Extract the (X, Y) coordinate from the center of the cell holding the provided text.  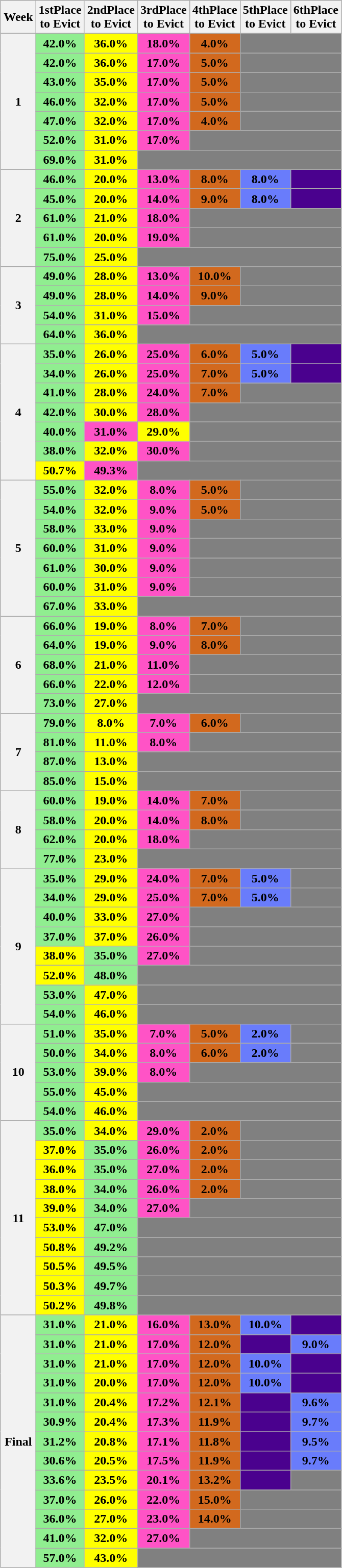
62.0% (60, 839)
1stPlaceto Evict (60, 17)
20.1% (163, 1480)
5 (18, 548)
11 (18, 1218)
20.5% (111, 1460)
1 (18, 102)
31.2% (60, 1441)
2 (18, 218)
50.3% (60, 1286)
30.9% (60, 1422)
49.8% (111, 1305)
50.5% (60, 1267)
17.1% (163, 1441)
48.0% (111, 975)
7 (18, 752)
50.8% (60, 1247)
10 (18, 1072)
17.3% (163, 1422)
73.0% (60, 703)
11.8% (214, 1441)
85.0% (60, 781)
49.7% (111, 1286)
3rdPlaceto Evict (163, 17)
20.8% (111, 1441)
30.6% (60, 1460)
33.6% (60, 1480)
75.0% (60, 257)
16.0% (163, 1325)
50.0% (60, 1053)
4thPlaceto Evict (214, 17)
49.5% (111, 1267)
57.0% (60, 1558)
23.5% (111, 1480)
69.0% (60, 160)
49.3% (111, 470)
49.2% (111, 1247)
Week (18, 17)
68.0% (60, 665)
79.0% (60, 723)
9.5% (315, 1441)
4 (18, 412)
50.7% (60, 470)
67.0% (60, 606)
Final (18, 1441)
9.6% (315, 1402)
50.2% (60, 1305)
2ndPlaceto Evict (111, 17)
9 (18, 946)
5thPlaceto Evict (265, 17)
6 (18, 665)
51.0% (60, 1033)
17.2% (163, 1402)
3 (18, 306)
81.0% (60, 742)
12.1% (214, 1402)
8 (18, 829)
13.2% (214, 1480)
17.5% (163, 1460)
77.0% (60, 858)
6thPlaceto Evict (315, 17)
87.0% (60, 762)
